Detect which cell encompasses the target text, then output its [X, Y] center coordinate. 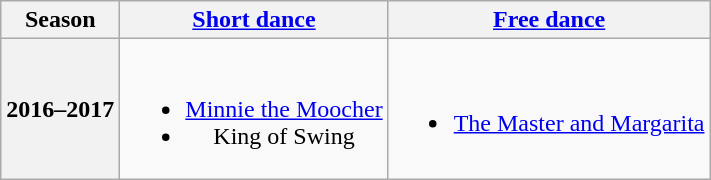
Minnie the Moocher King of Swing [254, 109]
Short dance [254, 20]
Free dance [549, 20]
2016–2017 [60, 109]
The Master and Margarita [549, 109]
Season [60, 20]
